Locate the cell with the specified text and output its (X, Y) center coordinate. 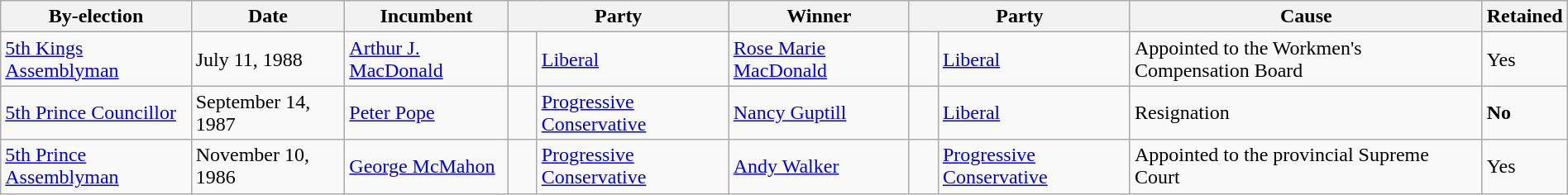
Rose Marie MacDonald (819, 59)
Appointed to the Workmen's Compensation Board (1306, 59)
George McMahon (427, 167)
Peter Pope (427, 112)
5th Kings Assemblyman (96, 59)
Date (268, 17)
Appointed to the provincial Supreme Court (1306, 167)
September 14, 1987 (268, 112)
July 11, 1988 (268, 59)
Winner (819, 17)
Arthur J. MacDonald (427, 59)
Incumbent (427, 17)
By-election (96, 17)
Nancy Guptill (819, 112)
No (1525, 112)
5th Prince Councillor (96, 112)
5th Prince Assemblyman (96, 167)
Cause (1306, 17)
Retained (1525, 17)
Andy Walker (819, 167)
Resignation (1306, 112)
November 10, 1986 (268, 167)
